Return the [x, y] coordinate for the center point of the cell that contains the specified text.  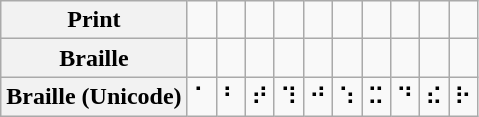
Braille [94, 58]
⠗ [464, 97]
⠃ [230, 97]
⠹ [288, 97]
⠙ [406, 97]
Print [94, 20]
⠭ [376, 97]
Braille (Unicode) [94, 97]
⠱ [346, 97]
⠁ [202, 97]
⠞ [260, 97]
⠮ [434, 97]
⠚ [318, 97]
